For the text-containing cell, return its midpoint in (x, y) coordinate format. 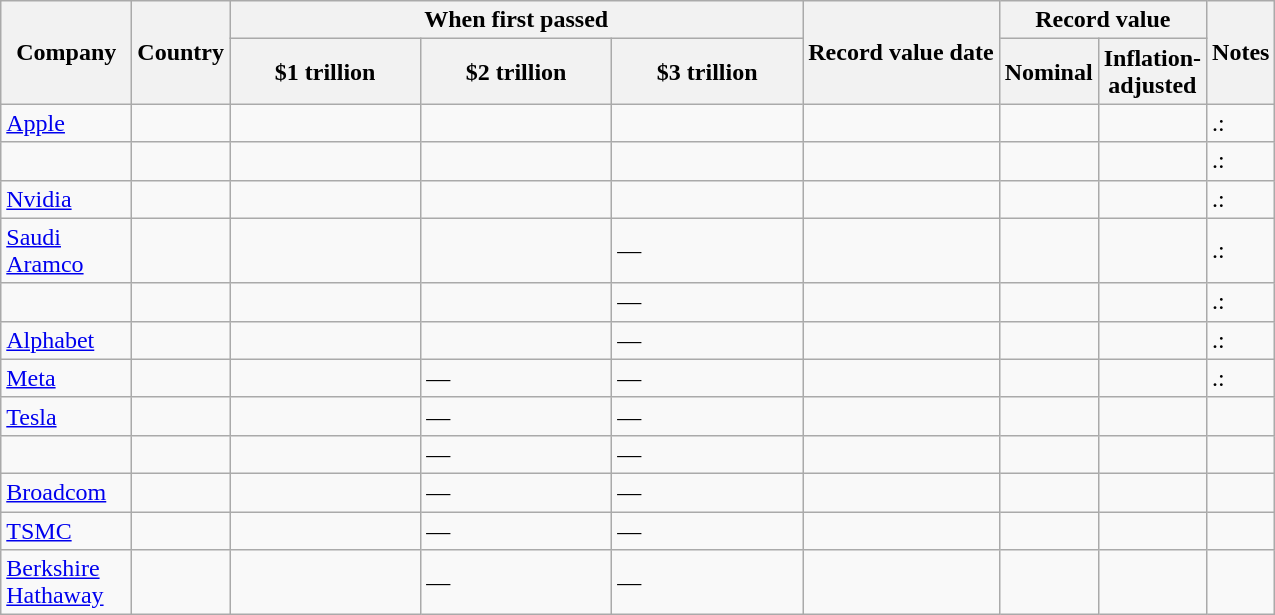
Company (66, 52)
$2 trillion (516, 72)
Country (181, 52)
TSMC (66, 531)
Nvidia (66, 199)
When first passed (516, 20)
Meta (66, 378)
Berkshire Hathaway (66, 582)
Record value date (901, 52)
Tesla (66, 416)
Notes (1241, 52)
Alphabet (66, 340)
Apple (66, 123)
Broadcom (66, 492)
$3 trillion (708, 72)
Nominal (1048, 72)
$1 trillion (326, 72)
Inflation-adjusted (1152, 72)
Record value (1102, 20)
Saudi Aramco (66, 250)
